Pinpoint the cell where the given text exists, returning its (x, y) midpoint coordinate. 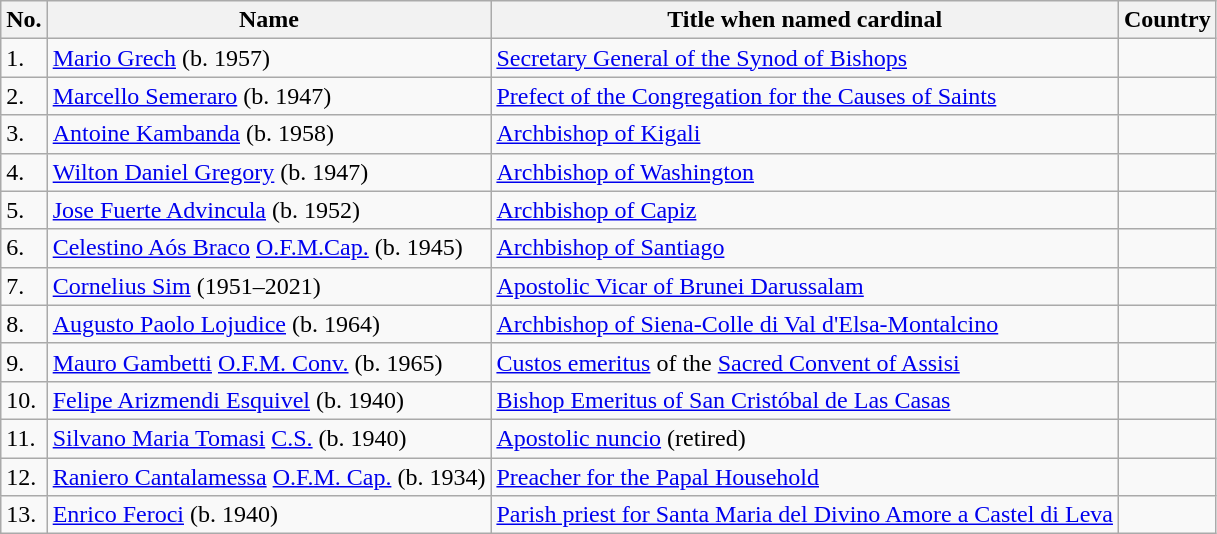
Name (269, 20)
13. (24, 515)
Archbishop of Santiago (805, 248)
Parish priest for Santa Maria del Divino Amore a Castel di Leva (805, 515)
Celestino Aós Braco O.F.M.Cap. (b. 1945) (269, 248)
No. (24, 20)
6. (24, 248)
Wilton Daniel Gregory (b. 1947) (269, 172)
Mauro Gambetti O.F.M. Conv. (b. 1965) (269, 362)
Mario Grech (b. 1957) (269, 58)
Preacher for the Papal Household (805, 477)
Enrico Feroci (b. 1940) (269, 515)
Prefect of the Congregation for the Causes of Saints (805, 96)
4. (24, 172)
Cornelius Sim (1951–2021) (269, 286)
11. (24, 438)
Bishop Emeritus of San Cristóbal de Las Casas (805, 400)
7. (24, 286)
Antoine Kambanda (b. 1958) (269, 134)
Augusto Paolo Lojudice (b. 1964) (269, 324)
Archbishop of Kigali (805, 134)
Apostolic nuncio (retired) (805, 438)
Title when named cardinal (805, 20)
8. (24, 324)
Felipe Arizmendi Esquivel (b. 1940) (269, 400)
12. (24, 477)
2. (24, 96)
Secretary General of the Synod of Bishops (805, 58)
Raniero Cantalamessa O.F.M. Cap. (b. 1934) (269, 477)
Apostolic Vicar of Brunei Darussalam (805, 286)
9. (24, 362)
Archbishop of Siena-Colle di Val d'Elsa-Montalcino (805, 324)
5. (24, 210)
Jose Fuerte Advincula (b. 1952) (269, 210)
1. (24, 58)
Country (1167, 20)
10. (24, 400)
Archbishop of Capiz (805, 210)
Marcello Semeraro (b. 1947) (269, 96)
Archbishop of Washington (805, 172)
Silvano Maria Tomasi C.S. (b. 1940) (269, 438)
Custos emeritus of the Sacred Convent of Assisi (805, 362)
3. (24, 134)
